Find where the given text appears and provide that cell's center as [X, Y] coordinate. 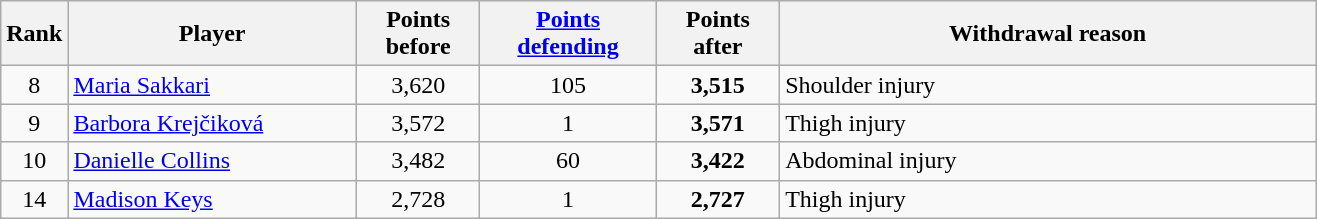
3,422 [718, 161]
60 [568, 161]
3,571 [718, 123]
Danielle Collins [212, 161]
Player [212, 34]
9 [34, 123]
Points after [718, 34]
105 [568, 85]
Points before [418, 34]
Abdominal injury [1048, 161]
Shoulder injury [1048, 85]
8 [34, 85]
3,572 [418, 123]
Barbora Krejčiková [212, 123]
Withdrawal reason [1048, 34]
Points defending [568, 34]
2,728 [418, 199]
3,482 [418, 161]
Maria Sakkari [212, 85]
Madison Keys [212, 199]
10 [34, 161]
3,515 [718, 85]
Rank [34, 34]
3,620 [418, 85]
14 [34, 199]
2,727 [718, 199]
